Capture the cell that displays the provided text and extract its (x, y) central coordinate. 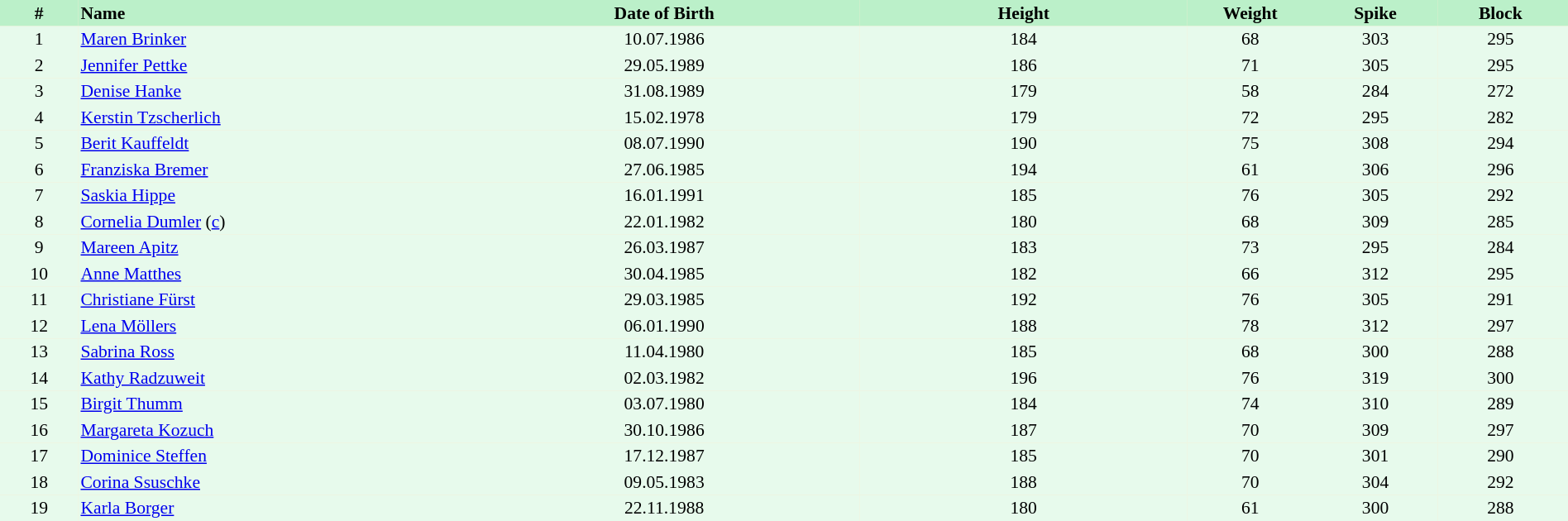
Weight (1250, 13)
291 (1500, 299)
Corina Ssuschke (273, 482)
16.01.1991 (664, 195)
6 (39, 170)
Sabrina Ross (273, 352)
16 (39, 430)
183 (1024, 248)
Berit Kauffeldt (273, 144)
282 (1500, 117)
289 (1500, 404)
09.05.1983 (664, 482)
186 (1024, 65)
Anne Matthes (273, 274)
10 (39, 274)
190 (1024, 144)
Cornelia Dumler (c) (273, 222)
Dominice Steffen (273, 456)
14 (39, 378)
15.02.1978 (664, 117)
22.11.1988 (664, 508)
Height (1024, 13)
10.07.1986 (664, 40)
304 (1374, 482)
272 (1500, 91)
03.07.1980 (664, 404)
9 (39, 248)
194 (1024, 170)
27.06.1985 (664, 170)
15 (39, 404)
06.01.1990 (664, 326)
1 (39, 40)
29.05.1989 (664, 65)
192 (1024, 299)
Spike (1374, 13)
08.07.1990 (664, 144)
306 (1374, 170)
74 (1250, 404)
Christiane Fürst (273, 299)
Margareta Kozuch (273, 430)
5 (39, 144)
17 (39, 456)
26.03.1987 (664, 248)
Kerstin Tzscherlich (273, 117)
294 (1500, 144)
Block (1500, 13)
73 (1250, 248)
13 (39, 352)
310 (1374, 404)
182 (1024, 274)
Franziska Bremer (273, 170)
19 (39, 508)
75 (1250, 144)
4 (39, 117)
296 (1500, 170)
78 (1250, 326)
# (39, 13)
Denise Hanke (273, 91)
02.03.1982 (664, 378)
11 (39, 299)
72 (1250, 117)
18 (39, 482)
11.04.1980 (664, 352)
8 (39, 222)
196 (1024, 378)
31.08.1989 (664, 91)
Kathy Radzuweit (273, 378)
Mareen Apitz (273, 248)
30.04.1985 (664, 274)
Birgit Thumm (273, 404)
Saskia Hippe (273, 195)
Karla Borger (273, 508)
2 (39, 65)
29.03.1985 (664, 299)
17.12.1987 (664, 456)
Maren Brinker (273, 40)
66 (1250, 274)
7 (39, 195)
22.01.1982 (664, 222)
Lena Möllers (273, 326)
308 (1374, 144)
Date of Birth (664, 13)
303 (1374, 40)
58 (1250, 91)
290 (1500, 456)
285 (1500, 222)
30.10.1986 (664, 430)
Name (273, 13)
71 (1250, 65)
3 (39, 91)
187 (1024, 430)
Jennifer Pettke (273, 65)
301 (1374, 456)
12 (39, 326)
319 (1374, 378)
